From the cell containing the given text, extract its center point as [X, Y] coordinate. 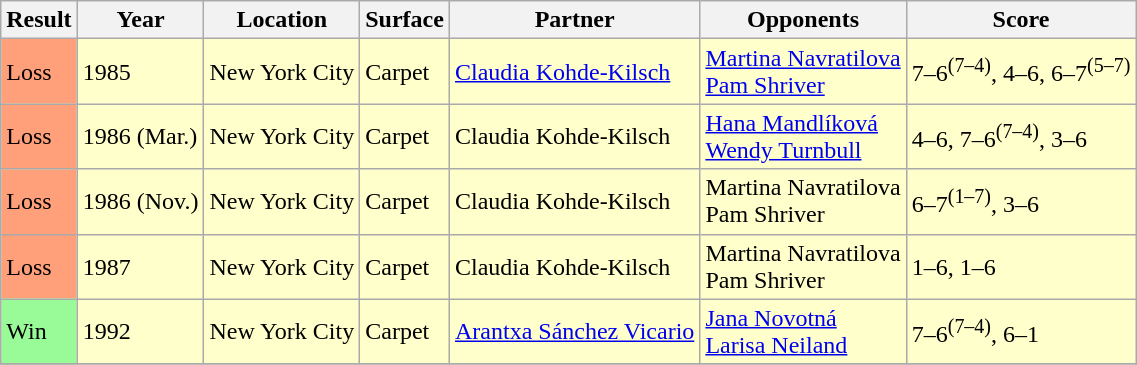
4–6, 7–6(7–4), 3–6 [1021, 136]
Arantxa Sánchez Vicario [574, 332]
7–6(7–4), 4–6, 6–7(5–7) [1021, 72]
1992 [140, 332]
7–6(7–4), 6–1 [1021, 332]
1986 (Mar.) [140, 136]
Location [282, 20]
1985 [140, 72]
1986 (Nov.) [140, 202]
Score [1021, 20]
Partner [574, 20]
1–6, 1–6 [1021, 266]
Jana Novotná Larisa Neiland [803, 332]
Win [39, 332]
1987 [140, 266]
Result [39, 20]
Opponents [803, 20]
Hana Mandlíková Wendy Turnbull [803, 136]
Year [140, 20]
Surface [405, 20]
6–7(1–7), 3–6 [1021, 202]
